Identify which cell holds the provided text, then report its [X, Y] central coordinate. 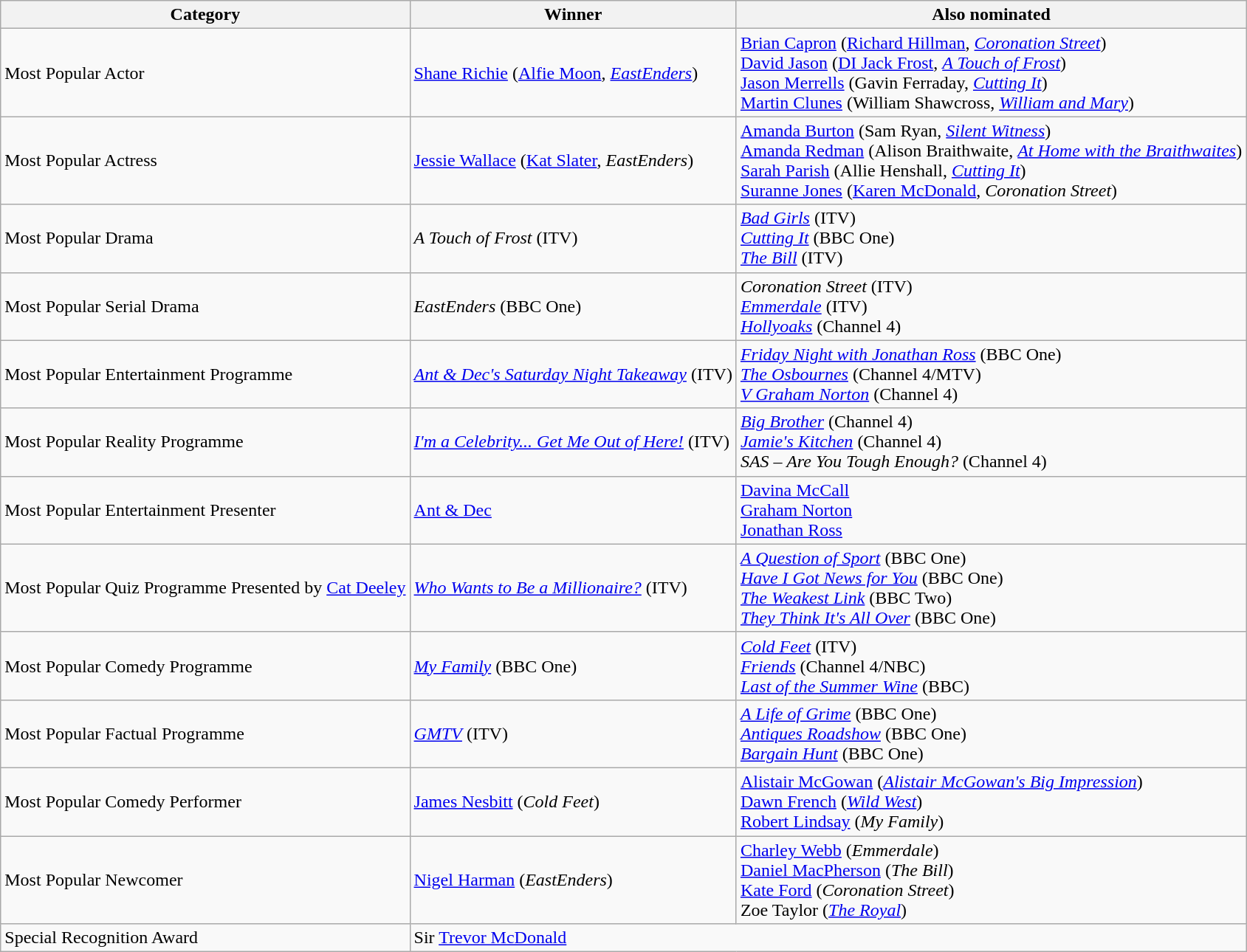
A Touch of Frost (ITV) [573, 238]
EastEnders (BBC One) [573, 306]
Sir Trevor McDonald [828, 938]
Also nominated [991, 15]
Charley Webb (Emmerdale)Daniel MacPherson (The Bill)Kate Ford (Coronation Street)Zoe Taylor (The Royal) [991, 880]
I'm a Celebrity... Get Me Out of Here! (ITV) [573, 442]
Shane Richie (Alfie Moon, EastEnders) [573, 72]
Big Brother (Channel 4)Jamie's Kitchen (Channel 4)SAS – Are You Tough Enough? (Channel 4) [991, 442]
Category [205, 15]
Most Popular Comedy Programme [205, 666]
Most Popular Entertainment Presenter [205, 510]
Most Popular Comedy Performer [205, 801]
Most Popular Quiz Programme Presented by Cat Deeley [205, 587]
Most Popular Actor [205, 72]
Bad Girls (ITV)Cutting It (BBC One)The Bill (ITV) [991, 238]
A Question of Sport (BBC One)Have I Got News for You (BBC One)The Weakest Link (BBC Two)They Think It's All Over (BBC One) [991, 587]
James Nesbitt (Cold Feet) [573, 801]
Most Popular Factual Programme [205, 734]
Most Popular Serial Drama [205, 306]
Ant & Dec's Saturday Night Takeaway (ITV) [573, 374]
Jessie Wallace (Kat Slater, EastEnders) [573, 161]
Cold Feet (ITV)Friends (Channel 4/NBC)Last of the Summer Wine (BBC) [991, 666]
Most Popular Newcomer [205, 880]
Most Popular Entertainment Programme [205, 374]
Winner [573, 15]
Davina McCallGraham NortonJonathan Ross [991, 510]
Coronation Street (ITV)Emmerdale (ITV)Hollyoaks (Channel 4) [991, 306]
GMTV (ITV) [573, 734]
My Family (BBC One) [573, 666]
Special Recognition Award [205, 938]
A Life of Grime (BBC One)Antiques Roadshow (BBC One)Bargain Hunt (BBC One) [991, 734]
Who Wants to Be a Millionaire? (ITV) [573, 587]
Nigel Harman (EastEnders) [573, 880]
Most Popular Reality Programme [205, 442]
Ant & Dec [573, 510]
Most Popular Actress [205, 161]
Alistair McGowan (Alistair McGowan's Big Impression)Dawn French (Wild West)Robert Lindsay (My Family) [991, 801]
Most Popular Drama [205, 238]
Friday Night with Jonathan Ross (BBC One)The Osbournes (Channel 4/MTV)V Graham Norton (Channel 4) [991, 374]
